For the text-containing cell, return its midpoint in (x, y) coordinate format. 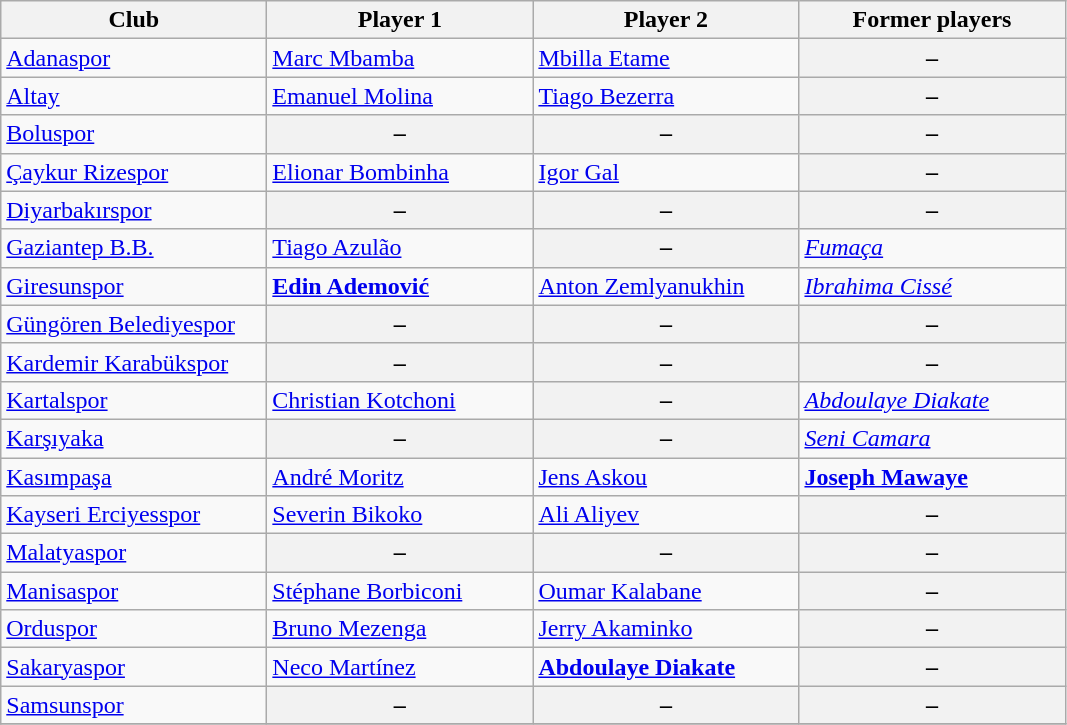
Orduspor (134, 629)
Çaykur Rizespor (134, 172)
Kayseri Erciyesspor (134, 515)
Tiago Bezerra (666, 96)
Jerry Akaminko (666, 629)
Karşıyaka (134, 438)
Altay (134, 96)
Ali Aliyev (666, 515)
Former players (932, 20)
Adanaspor (134, 58)
Giresunspor (134, 286)
Christian Kotchoni (400, 400)
Neco Martínez (400, 667)
Elionar Bombinha (400, 172)
Bruno Mezenga (400, 629)
Edin Ademović (400, 286)
Igor Gal (666, 172)
Severin Bikoko (400, 515)
Stéphane Borbiconi (400, 591)
Sakaryaspor (134, 667)
Player 1 (400, 20)
André Moritz (400, 477)
Oumar Kalabane (666, 591)
Kartalspor (134, 400)
Club (134, 20)
Kardemir Karabükspor (134, 362)
Jens Askou (666, 477)
Player 2 (666, 20)
Tiago Azulão (400, 248)
Güngören Belediyespor (134, 324)
Seni Camara (932, 438)
Kasımpaşa (134, 477)
Malatyaspor (134, 553)
Mbilla Etame (666, 58)
Boluspor (134, 134)
Manisaspor (134, 591)
Marc Mbamba (400, 58)
Diyarbakırspor (134, 210)
Gaziantep B.B. (134, 248)
Joseph Mawaye (932, 477)
Fumaça (932, 248)
Samsunspor (134, 705)
Ibrahima Cissé (932, 286)
Anton Zemlyanukhin (666, 286)
Emanuel Molina (400, 96)
